Determine the (x, y) coordinate at the center of the cell enclosing the given text.  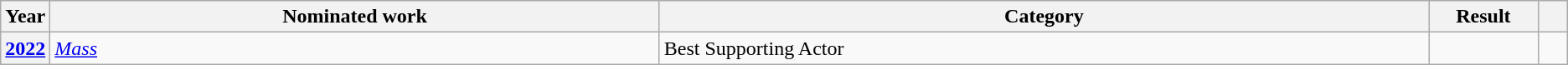
Result (1484, 17)
Nominated work (355, 17)
Mass (355, 48)
2022 (25, 48)
Year (25, 17)
Best Supporting Actor (1044, 48)
Category (1044, 17)
